Scan for the cell matching the given text and deliver its (x, y) coordinate at center. 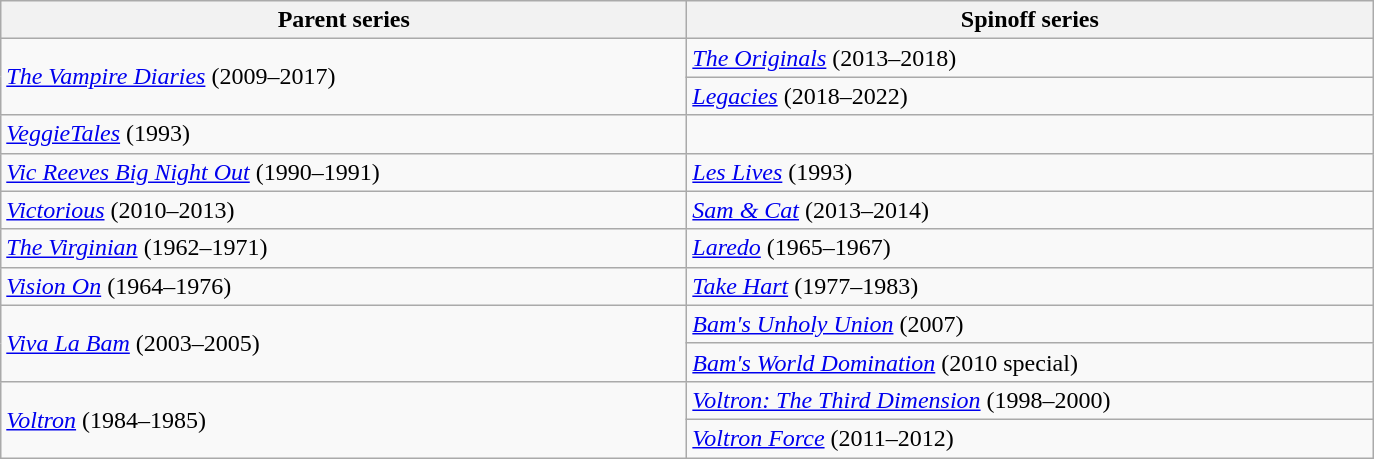
Sam & Cat (2013–2014) (1030, 210)
Parent series (344, 20)
Legacies (2018–2022) (1030, 96)
Viva La Bam (2003–2005) (344, 343)
Victorious (2010–2013) (344, 210)
Take Hart (1977–1983) (1030, 286)
Bam's World Domination (2010 special) (1030, 362)
Voltron Force (2011–2012) (1030, 438)
Bam's Unholy Union (2007) (1030, 324)
Voltron (1984–1985) (344, 419)
VeggieTales (1993) (344, 134)
The Virginian (1962–1971) (344, 248)
Laredo (1965–1967) (1030, 248)
The Originals (2013–2018) (1030, 58)
Les Lives (1993) (1030, 172)
The Vampire Diaries (2009–2017) (344, 77)
Spinoff series (1030, 20)
Vic Reeves Big Night Out (1990–1991) (344, 172)
Voltron: The Third Dimension (1998–2000) (1030, 400)
Vision On (1964–1976) (344, 286)
